Search for the cell housing the specified text and yield its [X, Y] center coordinate. 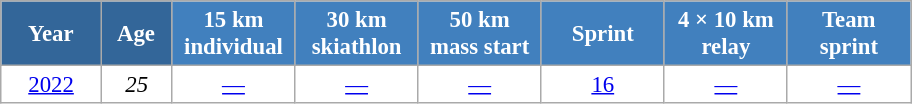
Year [52, 34]
25 [136, 85]
Sprint [602, 34]
16 [602, 85]
2022 [52, 85]
30 km skiathlon [356, 34]
Age [136, 34]
Team sprint [848, 34]
15 km individual [234, 34]
50 km mass start [480, 34]
4 × 10 km relay [726, 34]
